Find where the given text appears and provide that cell's center as (x, y) coordinate. 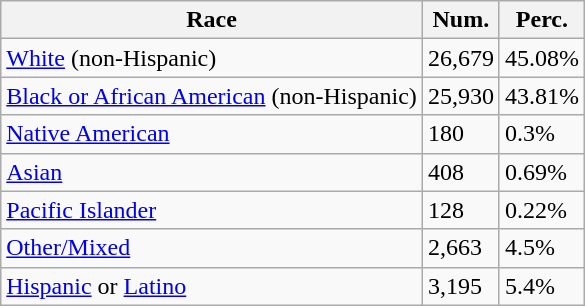
Asian (212, 172)
5.4% (542, 286)
0.22% (542, 210)
45.08% (542, 58)
43.81% (542, 96)
4.5% (542, 248)
Black or African American (non-Hispanic) (212, 96)
Hispanic or Latino (212, 286)
25,930 (460, 96)
0.69% (542, 172)
2,663 (460, 248)
Other/Mixed (212, 248)
Perc. (542, 20)
Race (212, 20)
3,195 (460, 286)
Num. (460, 20)
Native American (212, 134)
White (non-Hispanic) (212, 58)
128 (460, 210)
180 (460, 134)
Pacific Islander (212, 210)
26,679 (460, 58)
408 (460, 172)
0.3% (542, 134)
